Identify which cell holds the provided text, then report its (x, y) central coordinate. 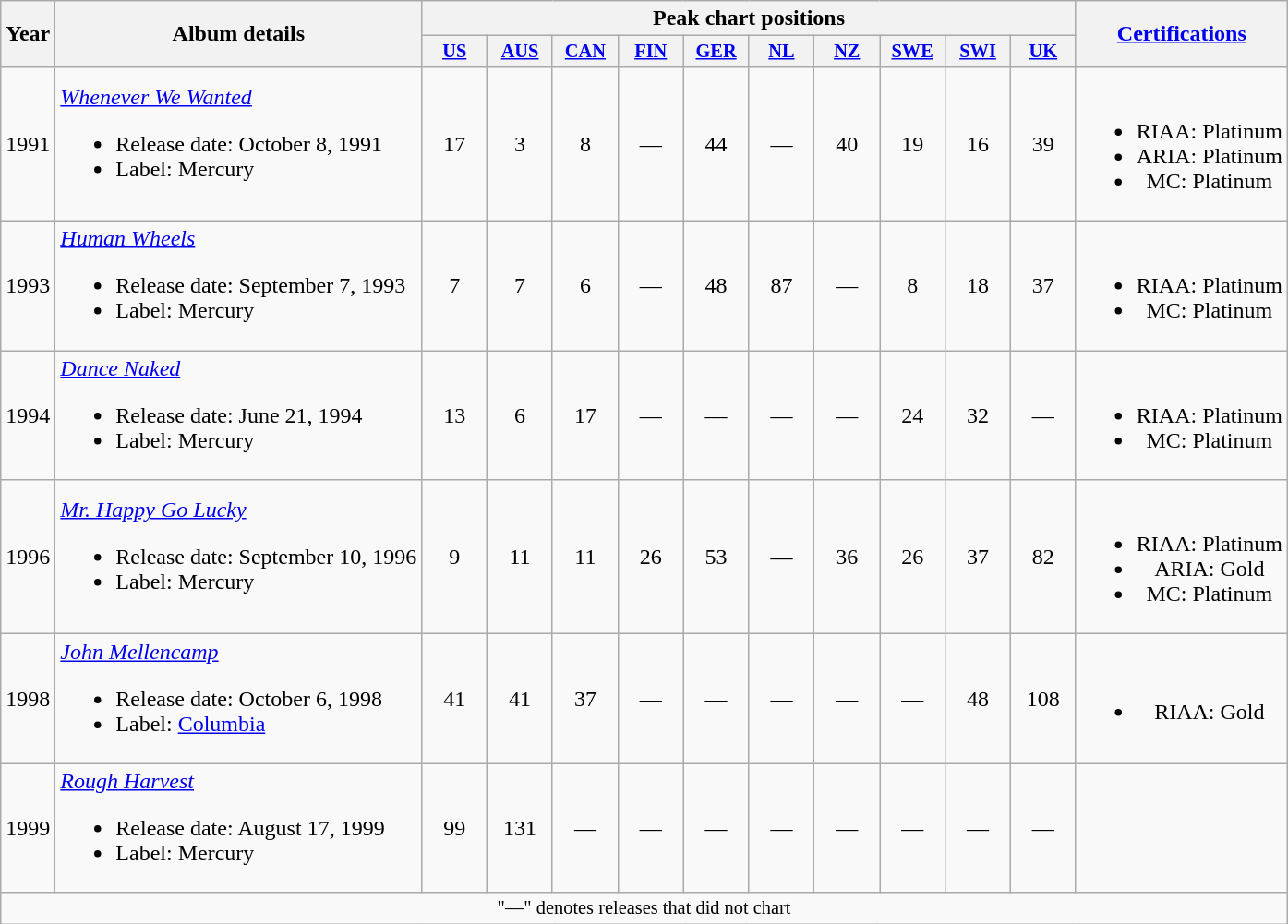
Human WheelsRelease date: September 7, 1993Label: Mercury (238, 286)
Rough HarvestRelease date: August 17, 1999Label: Mercury (238, 828)
"—" denotes releases that did not chart (644, 908)
36 (848, 558)
CAN (585, 52)
9 (454, 558)
Dance NakedRelease date: June 21, 1994Label: Mercury (238, 415)
82 (1043, 558)
NL (781, 52)
1999 (28, 828)
RIAA: PlatinumARIA: PlatinumMC: Platinum (1182, 144)
AUS (521, 52)
131 (521, 828)
44 (716, 144)
FIN (650, 52)
99 (454, 828)
RIAA: Gold (1182, 699)
1996 (28, 558)
Mr. Happy Go LuckyRelease date: September 10, 1996Label: Mercury (238, 558)
Peak chart positions (750, 18)
13 (454, 415)
16 (979, 144)
32 (979, 415)
1991 (28, 144)
Certifications (1182, 34)
40 (848, 144)
Album details (238, 34)
NZ (848, 52)
3 (521, 144)
UK (1043, 52)
24 (912, 415)
108 (1043, 699)
RIAA: PlatinumARIA: GoldMC: Platinum (1182, 558)
87 (781, 286)
Year (28, 34)
1998 (28, 699)
SWE (912, 52)
53 (716, 558)
John MellencampRelease date: October 6, 1998Label: Columbia (238, 699)
1994 (28, 415)
1993 (28, 286)
39 (1043, 144)
SWI (979, 52)
US (454, 52)
19 (912, 144)
Whenever We WantedRelease date: October 8, 1991Label: Mercury (238, 144)
GER (716, 52)
18 (979, 286)
